Return [X, Y] of the center of cell containing provided text 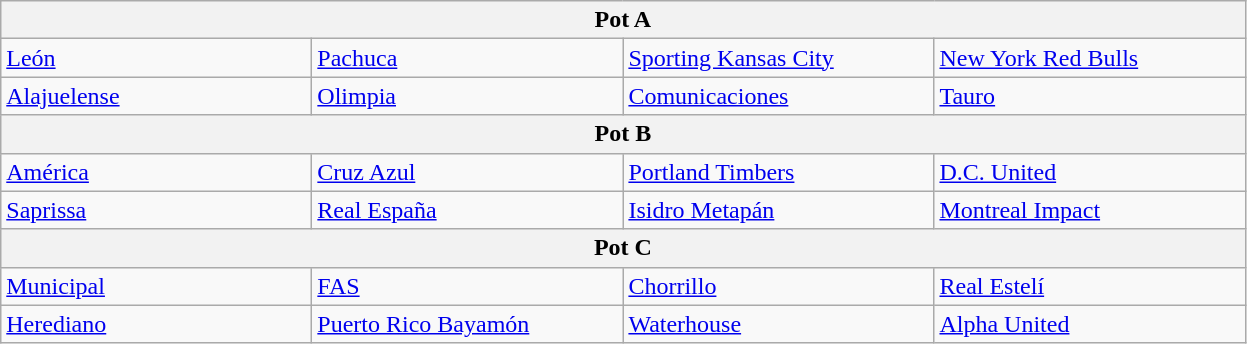
D.C. United [1090, 172]
Chorrillo [778, 286]
León [156, 58]
Pachuca [468, 58]
Portland Timbers [778, 172]
Pot A [623, 20]
América [156, 172]
Cruz Azul [468, 172]
Isidro Metapán [778, 210]
FAS [468, 286]
Herediano [156, 324]
Alpha United [1090, 324]
New York Red Bulls [1090, 58]
Municipal [156, 286]
Tauro [1090, 96]
Puerto Rico Bayamón [468, 324]
Olimpia [468, 96]
Comunicaciones [778, 96]
Saprissa [156, 210]
Montreal Impact [1090, 210]
Alajuelense [156, 96]
Real España [468, 210]
Waterhouse [778, 324]
Sporting Kansas City [778, 58]
Real Estelí [1090, 286]
Pot B [623, 134]
Pot C [623, 248]
